From the cell containing the given text, extract its center point as [x, y] coordinate. 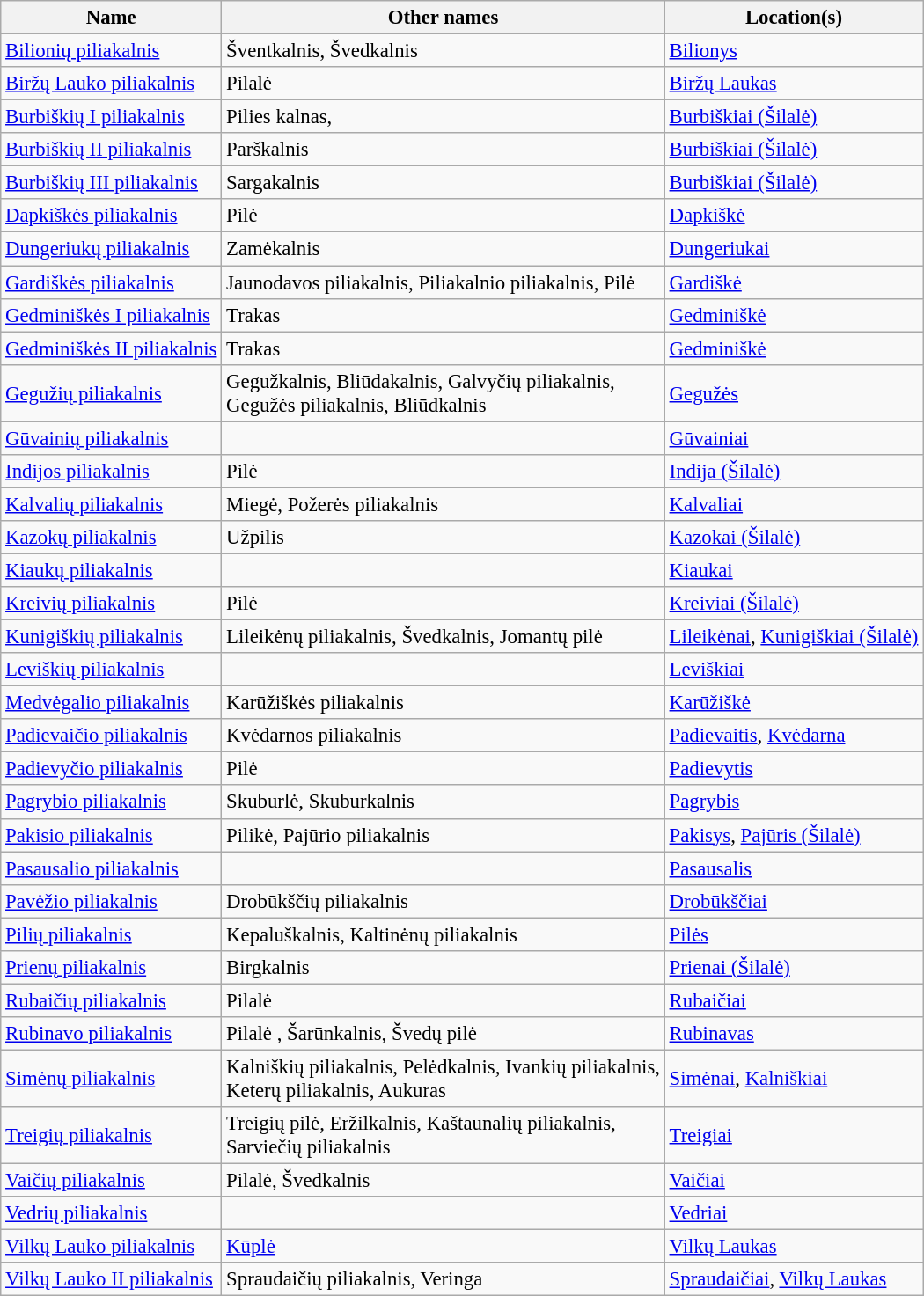
Pilies kalnas, [444, 117]
Gardiškės piliakalnis [111, 282]
Kreivių piliakalnis [111, 604]
Pasausalio piliakalnis [111, 868]
Dapkiškės piliakalnis [111, 216]
Biržų Lauko piliakalnis [111, 84]
Burbiškių III piliakalnis [111, 183]
Kepaluškalnis, Kaltinėnų piliakalnis [444, 934]
Miegė, Požerės piliakalnis [444, 504]
Bilionių piliakalnis [111, 51]
Lileikėnai, Kunigiškiai (Šilalė) [794, 637]
Gegužės [794, 392]
Kalniškių piliakalnis, Pelėdkalnis, Ivankių piliakalnis, Keterų piliakalnis, Aukuras [444, 1079]
Gūvainiai [794, 438]
Gedminiškės II piliakalnis [111, 348]
Jaunodavos piliakalnis, Piliakalnio piliakalnis, Pilė [444, 282]
Name [111, 18]
Prienų piliakalnis [111, 968]
Treigiai [794, 1135]
Karūžiškė [794, 703]
Kūplė [444, 1247]
Biržų Laukas [794, 84]
Rubinavas [794, 1034]
Vedrių piliakalnis [111, 1213]
Gegužių piliakalnis [111, 392]
Užpilis [444, 538]
Gūvainių piliakalnis [111, 438]
Kreiviai (Šilalė) [794, 604]
Lileikėnų piliakalnis, Švedkalnis, Jomantų pilė [444, 637]
Simėnų piliakalnis [111, 1079]
Padievaičio piliakalnis [111, 736]
Rubaičių piliakalnis [111, 1000]
Pavėžio piliakalnis [111, 901]
Leviškių piliakalnis [111, 670]
Skuburlė, Skuburkalnis [444, 802]
Dungeriukų piliakalnis [111, 249]
Vaičių piliakalnis [111, 1181]
Prienai (Šilalė) [794, 968]
Kiaukų piliakalnis [111, 570]
Padievaitis, Kvėdarna [794, 736]
Vaičiai [794, 1181]
Dungeriukai [794, 249]
Treigių pilė, Eržilkalnis, Kaštaunalių piliakalnis, Sarviečių piliakalnis [444, 1135]
Šventkalnis, Švedkalnis [444, 51]
Zamėkalnis [444, 249]
Pakisys, Pajūris (Šilalė) [794, 835]
Bilionys [794, 51]
Drobūkščiai [794, 901]
Padievyčio piliakalnis [111, 769]
Vilkų Lauko II piliakalnis [111, 1279]
Pilikė, Pajūrio piliakalnis [444, 835]
Kazokų piliakalnis [111, 538]
Spraudaičiai, Vilkų Laukas [794, 1279]
Pilalė , Šarūnkalnis, Švedų pilė [444, 1034]
Parškalnis [444, 150]
Pilės [794, 934]
Drobūkščių piliakalnis [444, 901]
Burbiškių II piliakalnis [111, 150]
Burbiškių I piliakalnis [111, 117]
Indija (Šilalė) [794, 472]
Kalvaliai [794, 504]
Indijos piliakalnis [111, 472]
Pakisio piliakalnis [111, 835]
Kalvalių piliakalnis [111, 504]
Gardiškė [794, 282]
Dapkiškė [794, 216]
Kazokai (Šilalė) [794, 538]
Pagrybis [794, 802]
Vedriai [794, 1213]
Spraudaičių piliakalnis, Veringa [444, 1279]
Kiaukai [794, 570]
Treigių piliakalnis [111, 1135]
Karūžiškės piliakalnis [444, 703]
Pasausalis [794, 868]
Gedminiškės I piliakalnis [111, 315]
Vilkų Laukas [794, 1247]
Leviškiai [794, 670]
Kvėdarnos piliakalnis [444, 736]
Medvėgalio piliakalnis [111, 703]
Kunigiškių piliakalnis [111, 637]
Rubinavo piliakalnis [111, 1034]
Birgkalnis [444, 968]
Location(s) [794, 18]
Pilių piliakalnis [111, 934]
Sargakalnis [444, 183]
Pilalė, Švedkalnis [444, 1181]
Rubaičiai [794, 1000]
Other names [444, 18]
Gegužkalnis, Bliūdakalnis, Galvyčių piliakalnis, Gegužės piliakalnis, Bliūdkalnis [444, 392]
Pagrybio piliakalnis [111, 802]
Padievytis [794, 769]
Simėnai, Kalniškiai [794, 1079]
Vilkų Lauko piliakalnis [111, 1247]
